Capture the cell that displays the provided text and extract its [x, y] central coordinate. 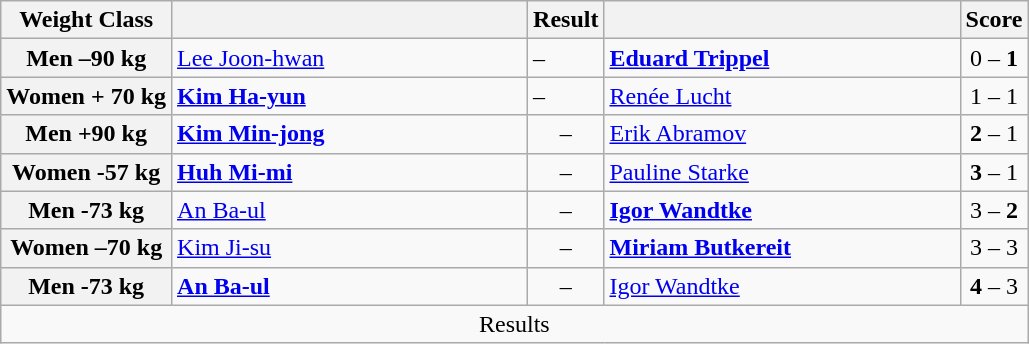
Renée Lucht [782, 96]
Kim Ji-su [350, 248]
Huh Mi-mi [350, 172]
4 – 3 [994, 286]
Women –70 kg [86, 248]
Lee Joon-hwan [350, 58]
Pauline Starke [782, 172]
Kim Ha-yun [350, 96]
Men –90 kg [86, 58]
3 – 2 [994, 210]
3 – 3 [994, 248]
Eduard Trippel [782, 58]
Results [514, 324]
0 – 1 [994, 58]
Score [994, 20]
Miriam Butkereit [782, 248]
1 – 1 [994, 96]
Men +90 kg [86, 134]
Women + 70 kg [86, 96]
2 – 1 [994, 134]
Kim Min-jong [350, 134]
Erik Abramov [782, 134]
Women -57 kg [86, 172]
Result [566, 20]
3 – 1 [994, 172]
Weight Class [86, 20]
